Return the (x, y) coordinate for the center point of the cell that contains the specified text.  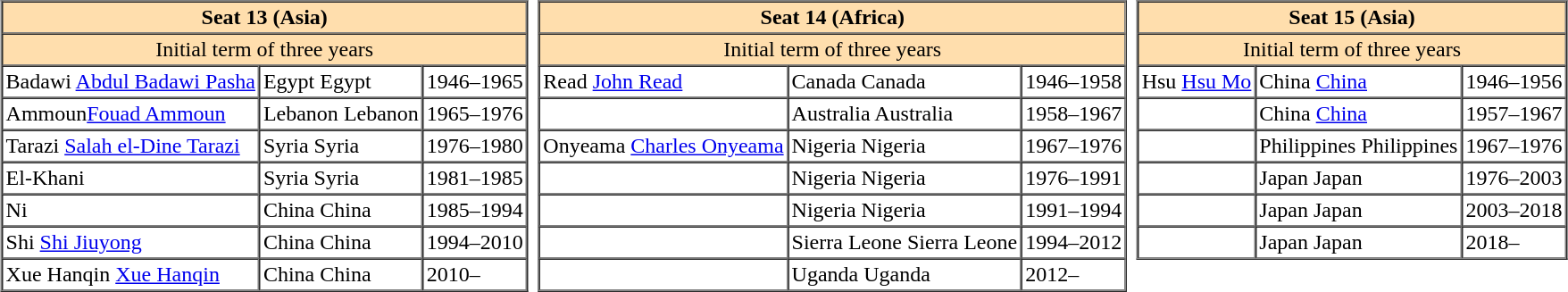
Shi Shi Jiuyong (130, 243)
Australia Australia (905, 114)
1958–1967 (1073, 114)
1946–1958 (1073, 82)
1957–1967 (1514, 114)
1991–1994 (1073, 211)
1976–1980 (475, 146)
2012– (1073, 275)
AmmounFouad Ammoun (130, 114)
1976–1991 (1073, 179)
1981–1985 (475, 179)
Seat 15 (Asia) (1352, 18)
1946–1965 (475, 82)
2010– (475, 275)
Read John Read (663, 82)
1994–2012 (1073, 243)
1994–2010 (475, 243)
Canada Canada (905, 82)
Xue Hanqin Xue Hanqin (130, 275)
1976–2003 (1514, 179)
Lebanon Lebanon (341, 114)
Philippines Philippines (1359, 146)
Hsu Hsu Mo (1197, 82)
Tarazi Salah el-Dine Tarazi (130, 146)
Egypt Egypt (341, 82)
2018– (1514, 243)
Onyeama Charles Onyeama (663, 146)
1985–1994 (475, 211)
Badawi Abdul Badawi Pasha (130, 82)
1965–1976 (475, 114)
Sierra Leone Sierra Leone (905, 243)
2003–2018 (1514, 211)
Ni (130, 211)
Uganda Uganda (905, 275)
Seat 13 (Asia) (264, 18)
Seat 14 (Africa) (832, 18)
1946–1956 (1514, 82)
El-Khani (130, 179)
